Detect which cell encompasses the target text, then output its [x, y] center coordinate. 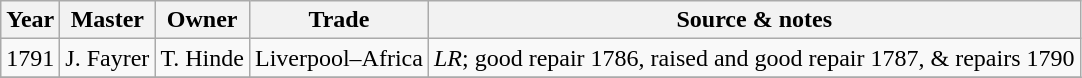
T. Hinde [202, 58]
Master [108, 20]
Year [30, 20]
1791 [30, 58]
LR; good repair 1786, raised and good repair 1787, & repairs 1790 [754, 58]
Owner [202, 20]
Trade [338, 20]
Source & notes [754, 20]
Liverpool–Africa [338, 58]
J. Fayrer [108, 58]
